Return (X, Y) of the center of cell containing provided text 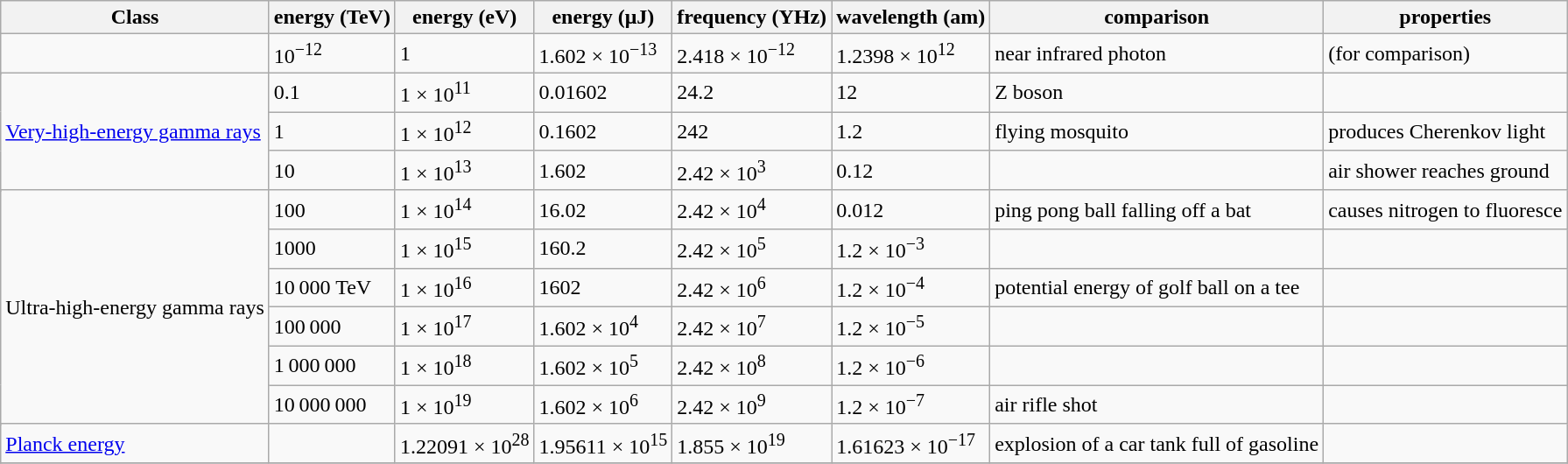
Class (135, 18)
1.95611 × 1015 (603, 443)
1.2 × 10−5 (911, 327)
10 000 TeV (332, 287)
1 × 1019 (464, 404)
2.42 × 108 (752, 366)
2.42 × 103 (752, 170)
1 × 1011 (464, 93)
1 × 1012 (464, 131)
1.602 (603, 170)
0.12 (911, 170)
2.42 × 105 (752, 249)
produces Cherenkov light (1445, 131)
properties (1445, 18)
explosion of a car tank full of gasoline (1157, 443)
1602 (603, 287)
1 × 1015 (464, 249)
1.602 × 104 (603, 327)
1.602 × 10−13 (603, 54)
1.2 (911, 131)
1.602 × 106 (603, 404)
energy (TeV) (332, 18)
Z boson (1157, 93)
10 (332, 170)
air rifle shot (1157, 404)
wavelength (am) (911, 18)
1 000 000 (332, 366)
Very-high-energy gamma rays (135, 131)
causes nitrogen to fluoresce (1445, 210)
16.02 (603, 210)
1.2398 × 1012 (911, 54)
ping pong ball falling off a bat (1157, 210)
24.2 (752, 93)
12 (911, 93)
1.602 × 105 (603, 366)
energy (eV) (464, 18)
Planck energy (135, 443)
near infrared photon (1157, 54)
(for comparison) (1445, 54)
2.42 × 107 (752, 327)
air shower reaches ground (1445, 170)
242 (752, 131)
comparison (1157, 18)
100 (332, 210)
1 × 1018 (464, 366)
0.012 (911, 210)
1.61623 × 10−17 (911, 443)
2.42 × 109 (752, 404)
1 × 1016 (464, 287)
100 000 (332, 327)
1 × 1014 (464, 210)
1 × 1017 (464, 327)
2.418 × 10−12 (752, 54)
frequency (YHz) (752, 18)
1.2 × 10−4 (911, 287)
flying mosquito (1157, 131)
Ultra-high-energy gamma rays (135, 306)
10−12 (332, 54)
0.1 (332, 93)
0.1602 (603, 131)
1.2 × 10−6 (911, 366)
energy (μJ) (603, 18)
1.22091 × 1028 (464, 443)
1 × 1013 (464, 170)
2.42 × 106 (752, 287)
1.2 × 10−3 (911, 249)
160.2 (603, 249)
potential energy of golf ball on a tee (1157, 287)
1000 (332, 249)
2.42 × 104 (752, 210)
1.2 × 10−7 (911, 404)
0.01602 (603, 93)
1.855 × 1019 (752, 443)
10 000 000 (332, 404)
